Search for the cell housing the specified text and yield its (X, Y) center coordinate. 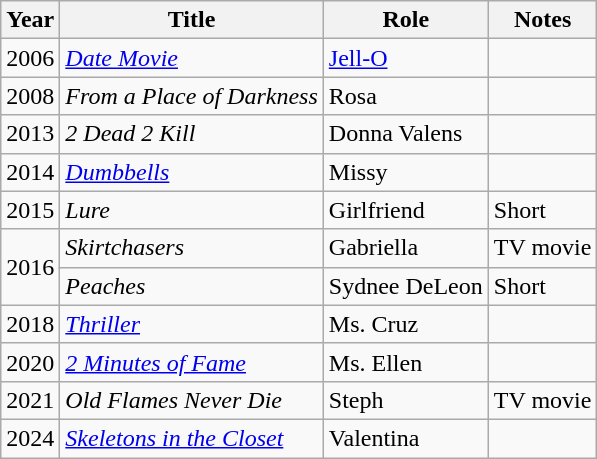
2015 (30, 210)
2008 (30, 96)
2 Minutes of Fame (192, 362)
From a Place of Darkness (192, 96)
Missy (406, 172)
Gabriella (406, 248)
Dumbbells (192, 172)
Year (30, 20)
Old Flames Never Die (192, 400)
Skeletons in the Closet (192, 438)
Skirtchasers (192, 248)
Date Movie (192, 58)
2016 (30, 267)
Title (192, 20)
2013 (30, 134)
Role (406, 20)
2020 (30, 362)
Girlfriend (406, 210)
Ms. Cruz (406, 324)
2021 (30, 400)
2014 (30, 172)
2024 (30, 438)
Ms. Ellen (406, 362)
Steph (406, 400)
Sydnee DeLeon (406, 286)
2 Dead 2 Kill (192, 134)
Thriller (192, 324)
Notes (542, 20)
2018 (30, 324)
Lure (192, 210)
Valentina (406, 438)
Rosa (406, 96)
Peaches (192, 286)
2006 (30, 58)
Jell-O (406, 58)
Donna Valens (406, 134)
